Determine the (x, y) coordinate at the center of the cell enclosing the given text.  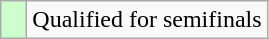
Qualified for semifinals (147, 20)
